For the text-containing cell, return its midpoint in [X, Y] coordinate format. 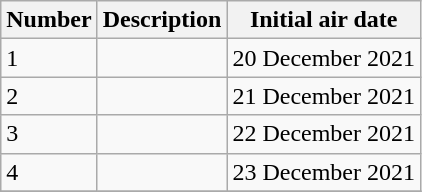
Description [162, 20]
1 [49, 58]
Number [49, 20]
21 December 2021 [324, 96]
2 [49, 96]
Initial air date [324, 20]
23 December 2021 [324, 172]
22 December 2021 [324, 134]
20 December 2021 [324, 58]
3 [49, 134]
4 [49, 172]
